Provide the [x, y] coordinate of the cell's center where the given text is located.  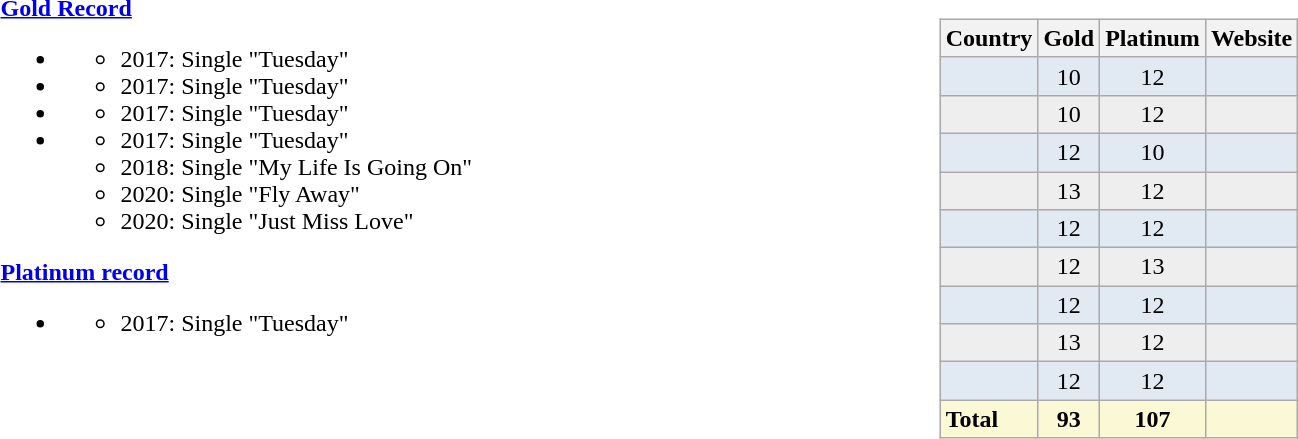
107 [1153, 419]
Country [989, 38]
93 [1069, 419]
Platinum [1153, 38]
Website [1251, 38]
Gold [1069, 38]
Total [989, 419]
